For the text-containing cell, return its midpoint in (X, Y) coordinate format. 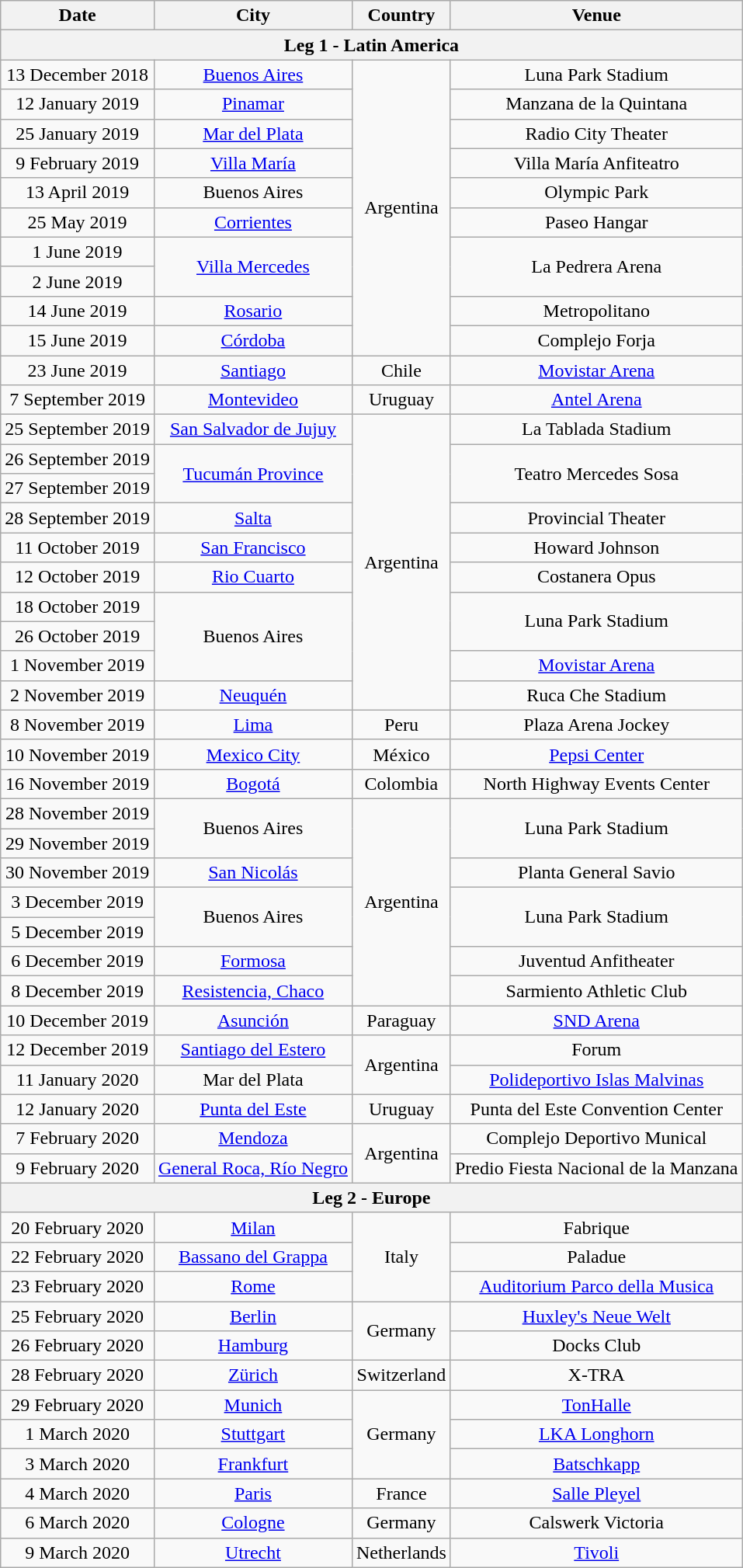
Mendoza (253, 1139)
13 April 2019 (78, 193)
Sarmiento Athletic Club (596, 991)
16 November 2019 (78, 784)
Chile (401, 370)
Milan (253, 1227)
Munich (253, 1405)
15 June 2019 (78, 340)
Peru (401, 725)
SND Arena (596, 1020)
San Nicolás (253, 873)
Salta (253, 518)
2 November 2019 (78, 695)
12 January 2019 (78, 104)
8 November 2019 (78, 725)
27 September 2019 (78, 488)
22 February 2020 (78, 1257)
Asunción (253, 1020)
7 February 2020 (78, 1139)
25 February 2020 (78, 1316)
Villa María (253, 163)
Complejo Deportivo Munical (596, 1139)
La Tablada Stadium (596, 429)
TonHalle (596, 1405)
18 October 2019 (78, 607)
1 June 2019 (78, 252)
30 November 2019 (78, 873)
Howard Johnson (596, 548)
9 February 2020 (78, 1168)
Paseo Hangar (596, 222)
26 October 2019 (78, 636)
Stuttgart (253, 1434)
23 June 2019 (78, 370)
Docks Club (596, 1346)
6 December 2019 (78, 961)
Juventud Anfitheater (596, 961)
Punta del Este (253, 1109)
Olympic Park (596, 193)
1 November 2019 (78, 666)
12 January 2020 (78, 1109)
Resistencia, Chaco (253, 991)
6 March 2020 (78, 1523)
25 May 2019 (78, 222)
7 September 2019 (78, 400)
Costanera Opus (596, 577)
11 January 2020 (78, 1080)
Lima (253, 725)
8 December 2019 (78, 991)
Teatro Mercedes Sosa (596, 474)
Leg 1 - Latin America (371, 45)
Tivoli (596, 1552)
Date (78, 16)
Formosa (253, 961)
Calswerk Victoria (596, 1523)
San Francisco (253, 548)
Corrientes (253, 222)
Colombia (401, 784)
Salle Pleyel (596, 1493)
11 October 2019 (78, 548)
Radio City Theater (596, 134)
Rome (253, 1286)
Córdoba (253, 340)
3 December 2019 (78, 902)
Pepsi Center (596, 754)
13 December 2018 (78, 75)
Paladue (596, 1257)
North Highway Events Center (596, 784)
26 September 2019 (78, 459)
Venue (596, 16)
Neuquén (253, 695)
Italy (401, 1257)
Bassano del Grappa (253, 1257)
Ruca Che Stadium (596, 695)
Frankfurt (253, 1464)
Montevideo (253, 400)
12 October 2019 (78, 577)
28 November 2019 (78, 813)
26 February 2020 (78, 1346)
Bogotá (253, 784)
4 March 2020 (78, 1493)
Netherlands (401, 1552)
Antel Arena (596, 400)
Country (401, 16)
LKA Longhorn (596, 1434)
Santiago (253, 370)
20 February 2020 (78, 1227)
City (253, 16)
Planta General Savio (596, 873)
Predio Fiesta Nacional de la Manzana (596, 1168)
29 February 2020 (78, 1405)
Complejo Forja (596, 340)
1 March 2020 (78, 1434)
Villa Mercedes (253, 266)
Villa María Anfiteatro (596, 163)
Fabrique (596, 1227)
2 June 2019 (78, 281)
Metropolitano (596, 311)
Leg 2 - Europe (371, 1198)
9 February 2019 (78, 163)
Zürich (253, 1375)
General Roca, Río Negro (253, 1168)
Mexico City (253, 754)
La Pedrera Arena (596, 266)
Plaza Arena Jockey (596, 725)
Punta del Este Convention Center (596, 1109)
Pinamar (253, 104)
Manzana de la Quintana (596, 104)
14 June 2019 (78, 311)
Rosario (253, 311)
Batschkapp (596, 1464)
Tucumán Province (253, 474)
San Salvador de Jujuy (253, 429)
Hamburg (253, 1346)
Polideportivo Islas Malvinas (596, 1080)
10 November 2019 (78, 754)
Rio Cuarto (253, 577)
Forum (596, 1050)
29 November 2019 (78, 843)
Paraguay (401, 1020)
Switzerland (401, 1375)
México (401, 754)
28 September 2019 (78, 518)
X-TRA (596, 1375)
Auditorium Parco della Musica (596, 1286)
France (401, 1493)
9 March 2020 (78, 1552)
Provincial Theater (596, 518)
5 December 2019 (78, 932)
Paris (253, 1493)
Berlin (253, 1316)
12 December 2019 (78, 1050)
25 January 2019 (78, 134)
Santiago del Estero (253, 1050)
3 March 2020 (78, 1464)
28 February 2020 (78, 1375)
25 September 2019 (78, 429)
23 February 2020 (78, 1286)
Utrecht (253, 1552)
Cologne (253, 1523)
Huxley's Neue Welt (596, 1316)
10 December 2019 (78, 1020)
